Provide the [X, Y] coordinate of the cell's center where the given text is located.  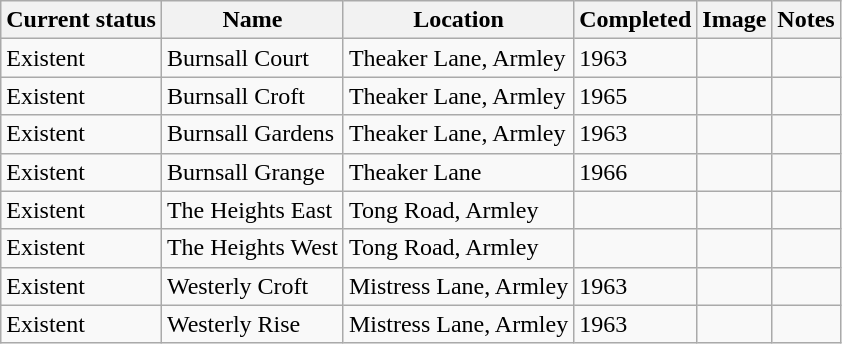
Current status [82, 20]
The Heights West [252, 248]
Burnsall Grange [252, 172]
1966 [636, 172]
Image [734, 20]
Location [458, 20]
Theaker Lane [458, 172]
Burnsall Gardens [252, 134]
The Heights East [252, 210]
Westerly Rise [252, 324]
Burnsall Croft [252, 96]
Burnsall Court [252, 58]
Notes [806, 20]
1965 [636, 96]
Name [252, 20]
Completed [636, 20]
Westerly Croft [252, 286]
